Detect which cell encompasses the target text, then output its [X, Y] center coordinate. 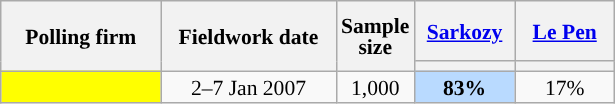
1,000 [375, 86]
Samplesize [375, 36]
83% [464, 86]
Le Pen [565, 31]
Fieldwork date [248, 36]
17% [565, 86]
Sarkozy [464, 31]
Polling firm [81, 36]
2–7 Jan 2007 [248, 86]
